Locate the cell with the specified text and output its (X, Y) center coordinate. 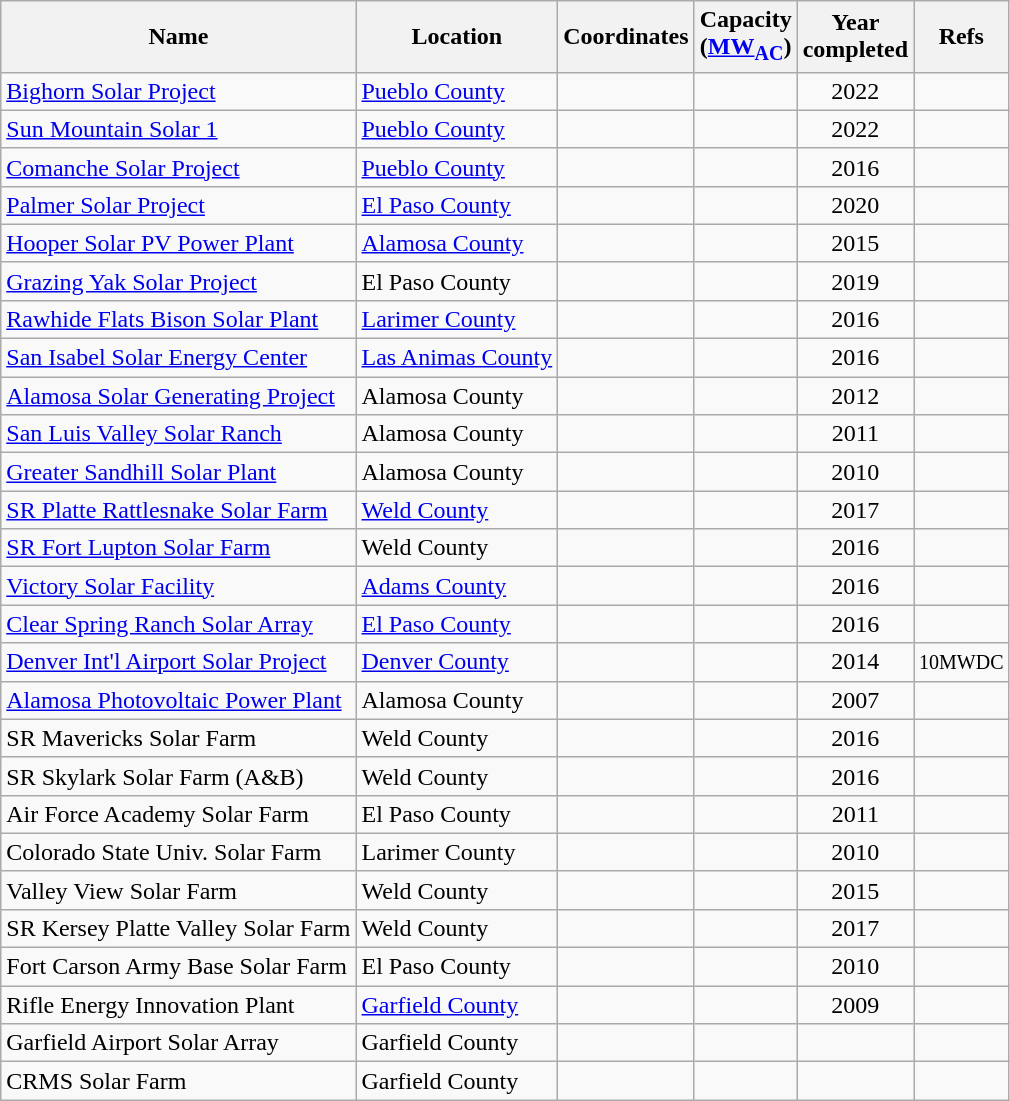
2012 (855, 396)
2020 (855, 205)
Las Animas County (457, 358)
Yearcompleted (855, 36)
2019 (855, 281)
2007 (855, 700)
Rawhide Flats Bison Solar Plant (178, 319)
Palmer Solar Project (178, 205)
SR Mavericks Solar Farm (178, 738)
Greater Sandhill Solar Plant (178, 472)
Denver Int'l Airport Solar Project (178, 662)
Rifle Energy Innovation Plant (178, 1005)
San Luis Valley Solar Ranch (178, 434)
Garfield Airport Solar Array (178, 1043)
Adams County (457, 586)
Name (178, 36)
SR Skylark Solar Farm (A&B) (178, 776)
Grazing Yak Solar Project (178, 281)
Sun Mountain Solar 1 (178, 129)
10MWDC (962, 662)
Coordinates (626, 36)
San Isabel Solar Energy Center (178, 358)
CRMS Solar Farm (178, 1081)
2014 (855, 662)
Denver County (457, 662)
Victory Solar Facility (178, 586)
Fort Carson Army Base Solar Farm (178, 967)
Air Force Academy Solar Farm (178, 814)
SR Fort Lupton Solar Farm (178, 548)
2009 (855, 1005)
SR Platte Rattlesnake Solar Farm (178, 510)
Colorado State Univ. Solar Farm (178, 852)
Alamosa Solar Generating Project (178, 396)
Comanche Solar Project (178, 167)
SR Kersey Platte Valley Solar Farm (178, 928)
Valley View Solar Farm (178, 890)
Refs (962, 36)
Clear Spring Ranch Solar Array (178, 624)
Hooper Solar PV Power Plant (178, 243)
Capacity(MWAC) (746, 36)
Alamosa Photovoltaic Power Plant (178, 700)
Location (457, 36)
Bighorn Solar Project (178, 91)
